Capture the cell that displays the provided text and extract its [x, y] central coordinate. 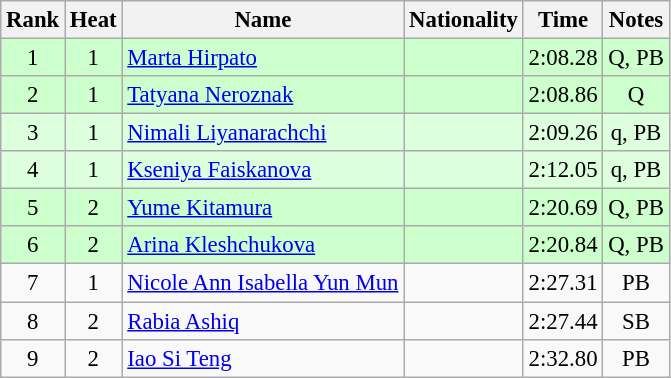
2:27.31 [563, 283]
7 [33, 283]
Time [563, 20]
Kseniya Faiskanova [263, 170]
Yume Kitamura [263, 208]
Nationality [464, 20]
Nimali Liyanarachchi [263, 133]
Iao Si Teng [263, 358]
Q [636, 95]
Tatyana Neroznak [263, 95]
Rabia Ashiq [263, 321]
Nicole Ann Isabella Yun Mun [263, 283]
2:08.86 [563, 95]
Notes [636, 20]
2:12.05 [563, 170]
Heat [94, 20]
5 [33, 208]
2:09.26 [563, 133]
Rank [33, 20]
2:08.28 [563, 58]
2:27.44 [563, 321]
4 [33, 170]
Name [263, 20]
2:20.84 [563, 245]
2:20.69 [563, 208]
Arina Kleshchukova [263, 245]
8 [33, 321]
3 [33, 133]
Marta Hirpato [263, 58]
9 [33, 358]
6 [33, 245]
2:32.80 [563, 358]
SB [636, 321]
